Pinpoint the cell where the given text exists, returning its (x, y) midpoint coordinate. 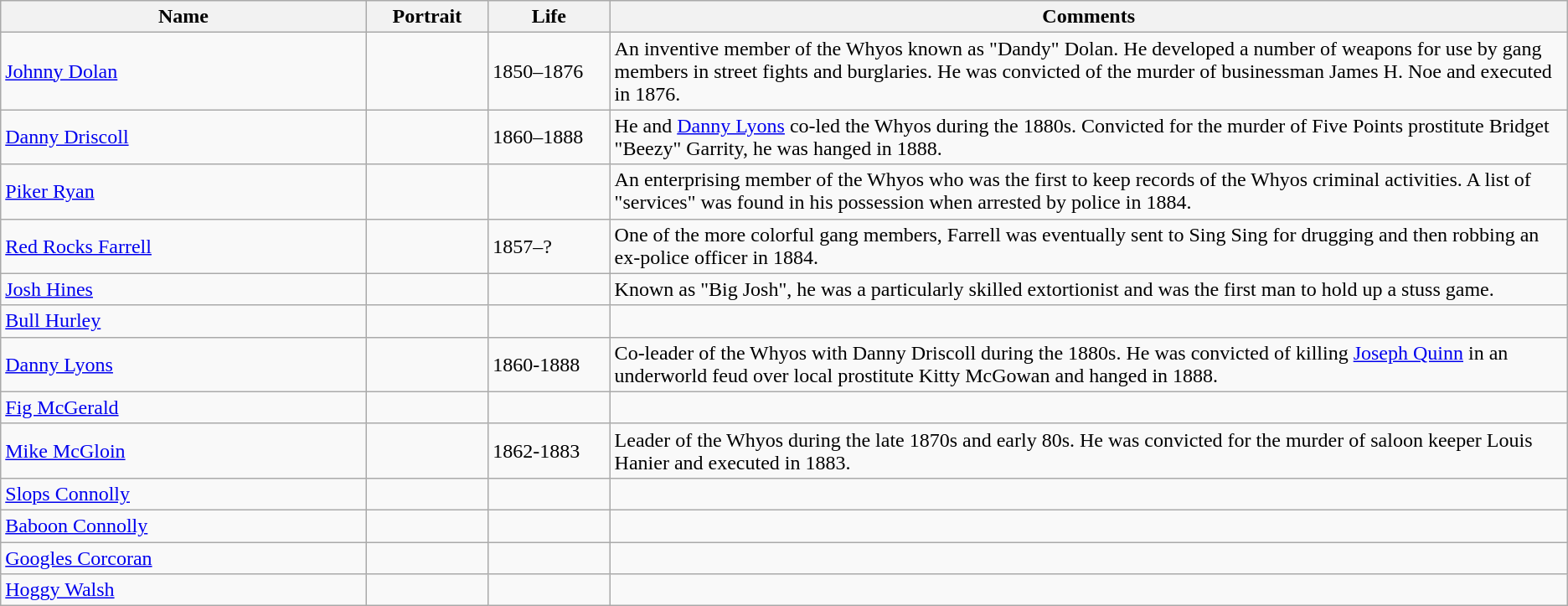
Name (183, 17)
One of the more colorful gang members, Farrell was eventually sent to Sing Sing for drugging and then robbing an ex-police officer in 1884. (1089, 246)
Fig McGerald (183, 407)
Red Rocks Farrell (183, 246)
Josh Hines (183, 289)
Googles Corcoran (183, 557)
Piker Ryan (183, 191)
Hoggy Walsh (183, 590)
1860-1888 (549, 364)
1850–1876 (549, 71)
Portrait (427, 17)
Danny Driscoll (183, 137)
1857–? (549, 246)
Comments (1089, 17)
1862-1883 (549, 451)
Leader of the Whyos during the late 1870s and early 80s. He was convicted for the murder of saloon keeper Louis Hanier and executed in 1883. (1089, 451)
Life (549, 17)
Baboon Connolly (183, 526)
Johnny Dolan (183, 71)
Slops Connolly (183, 494)
Mike McGloin (183, 451)
Known as "Big Josh", he was a particularly skilled extortionist and was the first man to hold up a stuss game. (1089, 289)
1860–1888 (549, 137)
Bull Hurley (183, 321)
Danny Lyons (183, 364)
